Locate the cell with the specified text and output its (X, Y) center coordinate. 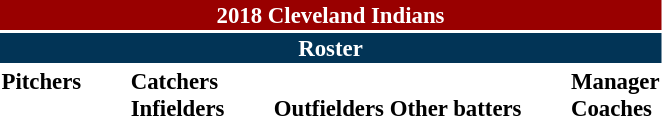
Roster (330, 48)
2018 Cleveland Indians (330, 15)
